Determine the [X, Y] coordinate at the center of the cell enclosing the given text.  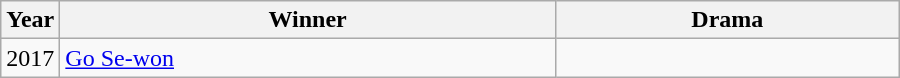
2017 [30, 58]
Year [30, 20]
Drama [727, 20]
Winner [308, 20]
Go Se-won [308, 58]
